Search for the cell housing the specified text and yield its (X, Y) center coordinate. 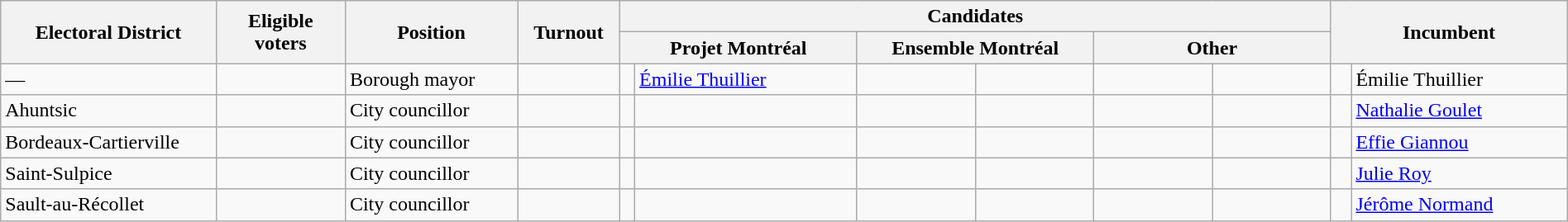
Ahuntsic (108, 111)
Ensemble Montréal (975, 48)
Sault-au-Récollet (108, 205)
Candidates (976, 17)
Saint-Sulpice (108, 173)
Turnout (569, 32)
Julie Roy (1459, 173)
Eligible voters (280, 32)
Bordeaux-Cartierville (108, 142)
Other (1212, 48)
— (108, 79)
Electoral District (108, 32)
Incumbent (1449, 32)
Projet Montréal (739, 48)
Borough mayor (431, 79)
Effie Giannou (1459, 142)
Position (431, 32)
Jérôme Normand (1459, 205)
Nathalie Goulet (1459, 111)
